Detect which cell encompasses the target text, then output its [x, y] center coordinate. 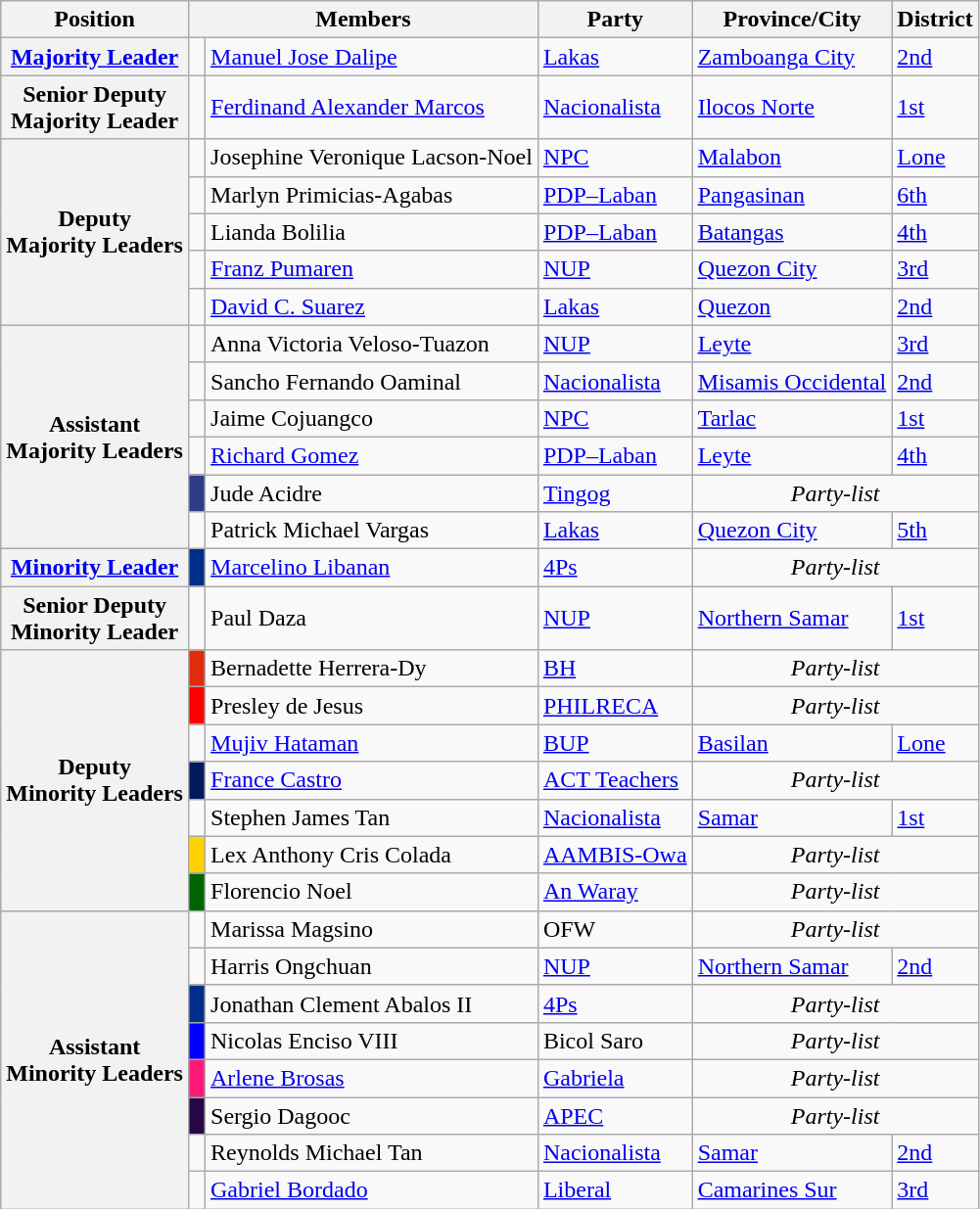
Stephen James Tan [372, 817]
AAMBIS-Owa [615, 855]
Jonathan Clement Abalos II [372, 1003]
Lianda Bolilia [372, 232]
AssistantMinority Leaders [95, 1059]
Jude Acidre [372, 492]
Party [615, 20]
Florencio Noel [372, 892]
Bernadette Herrera-Dy [372, 669]
Jaime Cojuangco [372, 418]
Marcelino Libanan [372, 568]
Sancho Fernando Oaminal [372, 381]
Tarlac [792, 418]
District [935, 20]
Richard Gomez [372, 455]
Reynolds Michael Tan [372, 1153]
AssistantMajority Leaders [95, 437]
BUP [615, 743]
DeputyMinority Leaders [95, 780]
Members [362, 20]
Quezon [792, 306]
David C. Suarez [372, 306]
Sergio Dagooc [372, 1115]
Gabriela [615, 1078]
Basilan [792, 743]
Senior DeputyMinority Leader [95, 619]
Lex Anthony Cris Colada [372, 855]
5th [935, 531]
APEC [615, 1115]
Presley de Jesus [372, 706]
Batangas [792, 232]
Bicol Saro [615, 1041]
Misamis Occidental [792, 381]
Senior DeputyMajority Leader [95, 108]
Harris Ongchuan [372, 966]
Ferdinand Alexander Marcos [372, 108]
Majority Leader [95, 57]
Camarines Sur [792, 1190]
6th [935, 195]
Marlyn Primicias-Agabas [372, 195]
Zamboanga City [792, 57]
OFW [615, 929]
France Castro [372, 780]
ACT Teachers [615, 780]
Franz Pumaren [372, 269]
Manuel Jose Dalipe [372, 57]
BH [615, 669]
Position [95, 20]
Malabon [792, 158]
Minority Leader [95, 568]
Paul Daza [372, 619]
DeputyMajority Leaders [95, 232]
Patrick Michael Vargas [372, 531]
PHILRECA [615, 706]
Nicolas Enciso VIII [372, 1041]
Anna Victoria Veloso-Tuazon [372, 344]
Gabriel Bordado [372, 1190]
Mujiv Hataman [372, 743]
Province/City [792, 20]
Pangasinan [792, 195]
An Waray [615, 892]
Josephine Veronique Lacson-Noel [372, 158]
Ilocos Norte [792, 108]
Tingog [615, 492]
Marissa Magsino [372, 929]
Liberal [615, 1190]
Arlene Brosas [372, 1078]
